Search for the cell housing the specified text and yield its [X, Y] center coordinate. 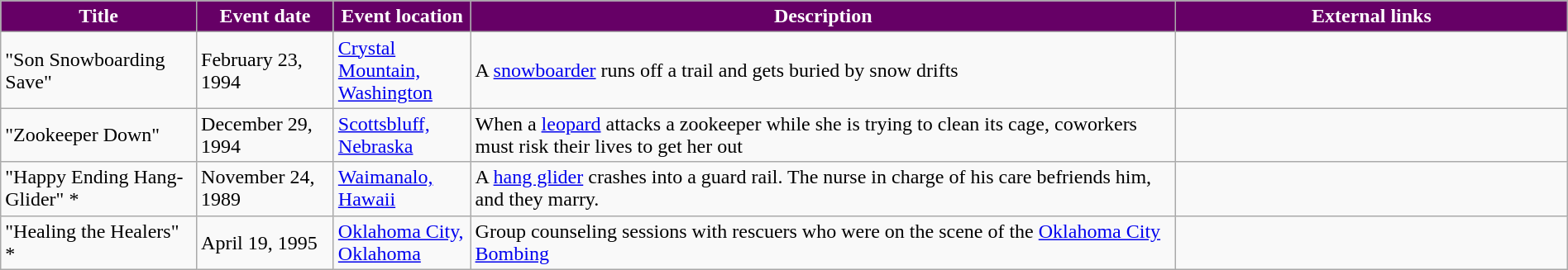
External links [1372, 17]
"Happy Ending Hang-Glider" * [99, 188]
Crystal Mountain, Washington [402, 70]
April 19, 1995 [265, 243]
December 29, 1994 [265, 135]
Description [824, 17]
"Healing the Healers" * [99, 243]
Waimanalo, Hawaii [402, 188]
"Zookeeper Down" [99, 135]
Group counseling sessions with rescuers who were on the scene of the Oklahoma City Bombing [824, 243]
"Son Snowboarding Save" [99, 70]
February 23, 1994 [265, 70]
A hang glider crashes into a guard rail. The nurse in charge of his care befriends him, and they marry. [824, 188]
Event date [265, 17]
Event location [402, 17]
Oklahoma City, Oklahoma [402, 243]
A snowboarder runs off a trail and gets buried by snow drifts [824, 70]
November 24, 1989 [265, 188]
Scottsbluff, Nebraska [402, 135]
When a leopard attacks a zookeeper while she is trying to clean its cage, coworkers must risk their lives to get her out [824, 135]
Title [99, 17]
